Return [x, y] of the center of cell containing provided text 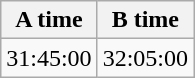
31:45:00 [49, 58]
32:05:00 [145, 58]
A time [49, 20]
B time [145, 20]
